Return the [X, Y] coordinate for the center point of the cell that contains the specified text.  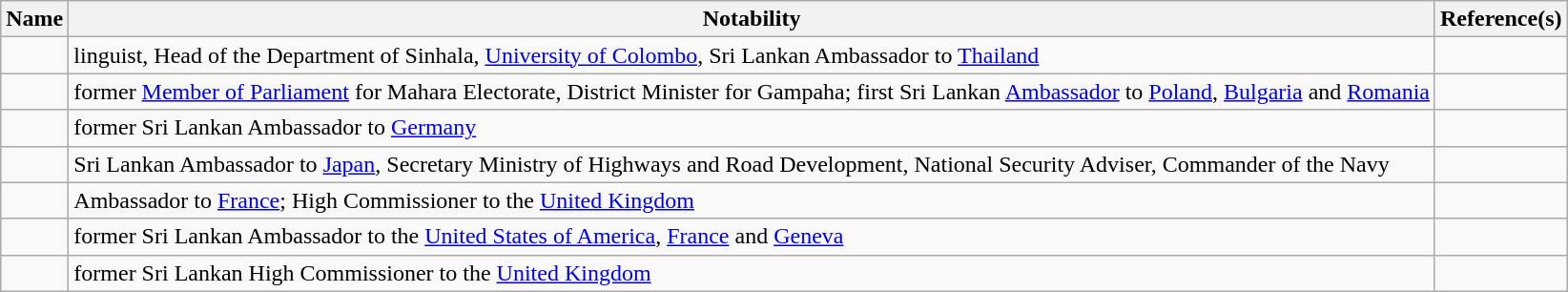
Notability [752, 19]
former Sri Lankan High Commissioner to the United Kingdom [752, 273]
former Sri Lankan Ambassador to Germany [752, 128]
Name [34, 19]
Ambassador to France; High Commissioner to the United Kingdom [752, 200]
Reference(s) [1501, 19]
Sri Lankan Ambassador to Japan, Secretary Ministry of Highways and Road Development, National Security Adviser, Commander of the Navy [752, 164]
linguist, Head of the Department of Sinhala, University of Colombo, Sri Lankan Ambassador to Thailand [752, 55]
former Sri Lankan Ambassador to the United States of America, France and Geneva [752, 237]
former Member of Parliament for Mahara Electorate, District Minister for Gampaha; first Sri Lankan Ambassador to Poland, Bulgaria and Romania [752, 92]
